Extract the (x, y) coordinate from the center of the cell holding the provided text.  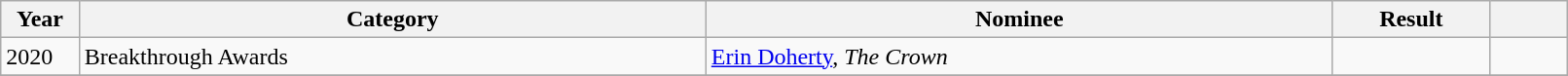
Year (40, 19)
Nominee (1019, 19)
Result (1411, 19)
Breakthrough Awards (392, 57)
2020 (40, 57)
Erin Doherty, The Crown (1019, 57)
Category (392, 19)
